Extract the [X, Y] coordinate from the center of the cell holding the provided text.  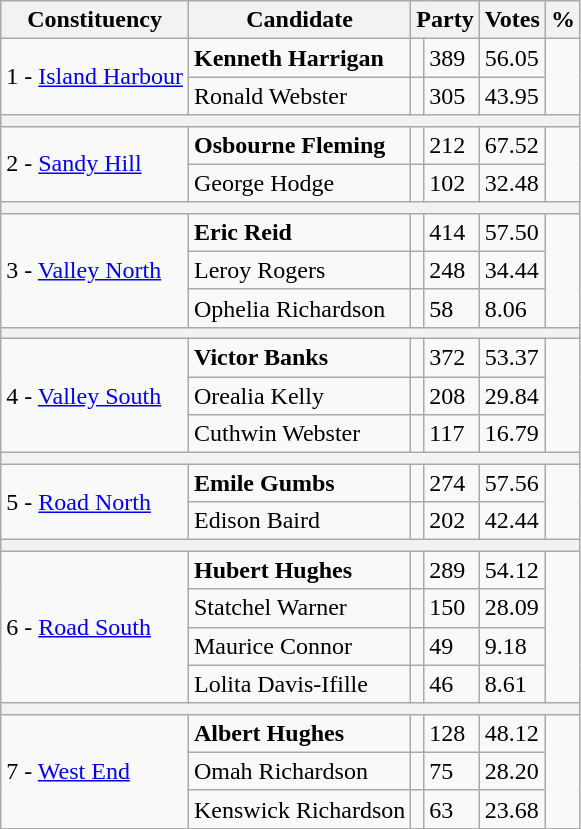
28.20 [512, 771]
8.06 [512, 308]
372 [452, 357]
274 [452, 483]
Votes [512, 20]
Emile Gumbs [299, 483]
16.79 [512, 434]
23.68 [512, 809]
Omah Richardson [299, 771]
305 [452, 96]
Hubert Hughes [299, 570]
8.61 [512, 684]
Leroy Rogers [299, 270]
117 [452, 434]
5 - Road North [95, 502]
6 - Road South [95, 627]
75 [452, 771]
1 - Island Harbour [95, 77]
208 [452, 395]
Kenswick Richardson [299, 809]
150 [452, 608]
32.48 [512, 183]
57.56 [512, 483]
48.12 [512, 733]
46 [452, 684]
2 - Sandy Hill [95, 164]
Ophelia Richardson [299, 308]
3 - Valley North [95, 270]
57.50 [512, 232]
54.12 [512, 570]
34.44 [512, 270]
Victor Banks [299, 357]
128 [452, 733]
414 [452, 232]
29.84 [512, 395]
28.09 [512, 608]
49 [452, 646]
Osbourne Fleming [299, 145]
Albert Hughes [299, 733]
Cuthwin Webster [299, 434]
Maurice Connor [299, 646]
Party [445, 20]
289 [452, 570]
Edison Baird [299, 521]
42.44 [512, 521]
212 [452, 145]
4 - Valley South [95, 395]
Constituency [95, 20]
53.37 [512, 357]
% [562, 20]
58 [452, 308]
202 [452, 521]
George Hodge [299, 183]
Statchel Warner [299, 608]
Kenneth Harrigan [299, 58]
56.05 [512, 58]
248 [452, 270]
Lolita Davis-Ifille [299, 684]
7 - West End [95, 771]
Orealia Kelly [299, 395]
Ronald Webster [299, 96]
63 [452, 809]
Candidate [299, 20]
9.18 [512, 646]
389 [452, 58]
43.95 [512, 96]
Eric Reid [299, 232]
67.52 [512, 145]
102 [452, 183]
